Output the [X, Y] coordinate of the center of the cell containing the given text.  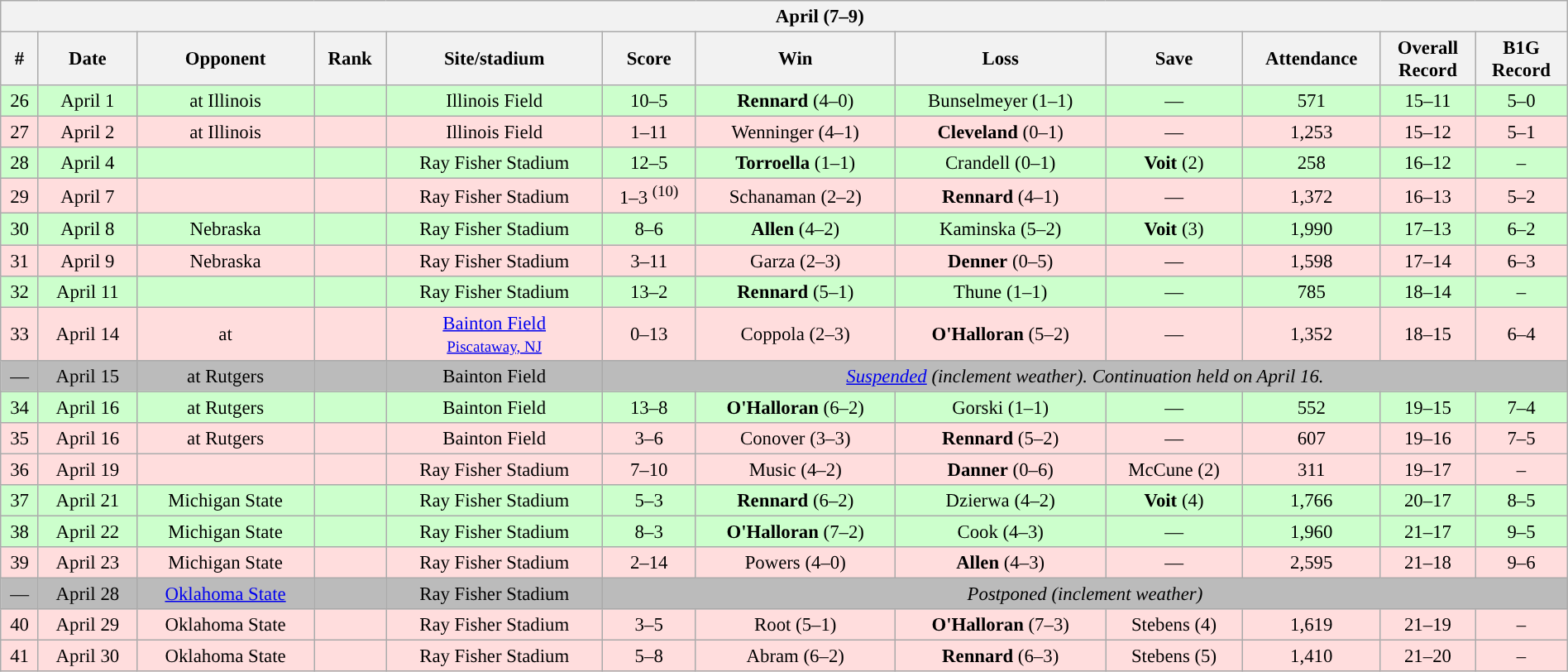
21–17 [1427, 531]
April 1 [88, 101]
Torroella (1–1) [796, 163]
19–16 [1427, 438]
17–13 [1427, 229]
Voit (3) [1174, 229]
571 [1312, 101]
10–5 [649, 101]
785 [1312, 291]
1,766 [1312, 501]
15–11 [1427, 101]
1–11 [649, 132]
19–17 [1427, 469]
6–2 [1522, 229]
18–15 [1427, 334]
1,990 [1312, 229]
Crandell (0–1) [1001, 163]
26 [20, 101]
Coppola (2–3) [796, 334]
18–14 [1427, 291]
Voit (4) [1174, 501]
April 8 [88, 229]
Rank [351, 58]
April 28 [88, 593]
April 19 [88, 469]
2–14 [649, 563]
April 29 [88, 625]
Denner (0–5) [1001, 261]
at [225, 334]
Rennard (5–1) [796, 291]
21–18 [1427, 563]
Thune (1–1) [1001, 291]
35 [20, 438]
1–3 (10) [649, 196]
Garza (2–3) [796, 261]
April 4 [88, 163]
3–5 [649, 625]
8–5 [1522, 501]
607 [1312, 438]
39 [20, 563]
8–3 [649, 531]
1,598 [1312, 261]
5–1 [1522, 132]
O'Halloran (6–2) [796, 407]
1,253 [1312, 132]
1,352 [1312, 334]
1,372 [1312, 196]
Date [88, 58]
34 [20, 407]
April 23 [88, 563]
7–4 [1522, 407]
5–8 [649, 656]
2,595 [1312, 563]
17–14 [1427, 261]
April 9 [88, 261]
Cleveland (0–1) [1001, 132]
12–5 [649, 163]
Dzierwa (4–2) [1001, 501]
B1GRecord [1522, 58]
Cook (4–3) [1001, 531]
Site/stadium [495, 58]
41 [20, 656]
O'Halloran (7–3) [1001, 625]
9–6 [1522, 563]
28 [20, 163]
Kaminska (5–2) [1001, 229]
13–8 [649, 407]
1,960 [1312, 531]
1,410 [1312, 656]
Rennard (5–2) [1001, 438]
Gorski (1–1) [1001, 407]
38 [20, 531]
Schanaman (2–2) [796, 196]
40 [20, 625]
27 [20, 132]
April 22 [88, 531]
Abram (6–2) [796, 656]
Opponent [225, 58]
Win [796, 58]
April 14 [88, 334]
Stebens (5) [1174, 656]
16–13 [1427, 196]
Rennard (6–3) [1001, 656]
Root (5–1) [796, 625]
# [20, 58]
1,619 [1312, 625]
552 [1312, 407]
7–10 [649, 469]
311 [1312, 469]
8–6 [649, 229]
Attendance [1312, 58]
Wenninger (4–1) [796, 132]
6–4 [1522, 334]
Allen (4–2) [796, 229]
Rennard (4–1) [1001, 196]
21–19 [1427, 625]
36 [20, 469]
37 [20, 501]
April 30 [88, 656]
Powers (4–0) [796, 563]
Bainton FieldPiscataway, NJ [495, 334]
April 21 [88, 501]
Rennard (6–2) [796, 501]
April (7–9) [784, 17]
0–13 [649, 334]
OverallRecord [1427, 58]
McCune (2) [1174, 469]
6–3 [1522, 261]
13–2 [649, 291]
O'Halloran (7–2) [796, 531]
21–20 [1427, 656]
Music (4–2) [796, 469]
32 [20, 291]
April 11 [88, 291]
7–5 [1522, 438]
29 [20, 196]
Loss [1001, 58]
258 [1312, 163]
5–3 [649, 501]
30 [20, 229]
31 [20, 261]
15–12 [1427, 132]
Postponed (inclement weather) [1085, 593]
April 15 [88, 376]
Rennard (4–0) [796, 101]
33 [20, 334]
April 7 [88, 196]
5–2 [1522, 196]
3–6 [649, 438]
3–11 [649, 261]
Bunselmeyer (1–1) [1001, 101]
9–5 [1522, 531]
Voit (2) [1174, 163]
Score [649, 58]
O'Halloran (5–2) [1001, 334]
Stebens (4) [1174, 625]
19–15 [1427, 407]
April 2 [88, 132]
16–12 [1427, 163]
Allen (4–3) [1001, 563]
5–0 [1522, 101]
20–17 [1427, 501]
Save [1174, 58]
Suspended (inclement weather). Continuation held on April 16. [1085, 376]
Conover (3–3) [796, 438]
Danner (0–6) [1001, 469]
